Search for the cell housing the specified text and yield its [X, Y] center coordinate. 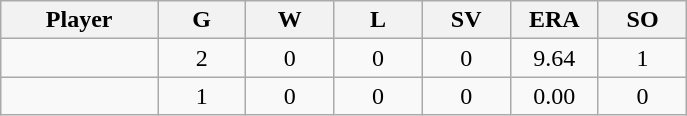
L [378, 20]
Player [80, 20]
SV [466, 20]
9.64 [554, 58]
G [202, 20]
ERA [554, 20]
SO [642, 20]
0.00 [554, 96]
W [290, 20]
2 [202, 58]
